Scan for the cell matching the given text and deliver its [x, y] coordinate at center. 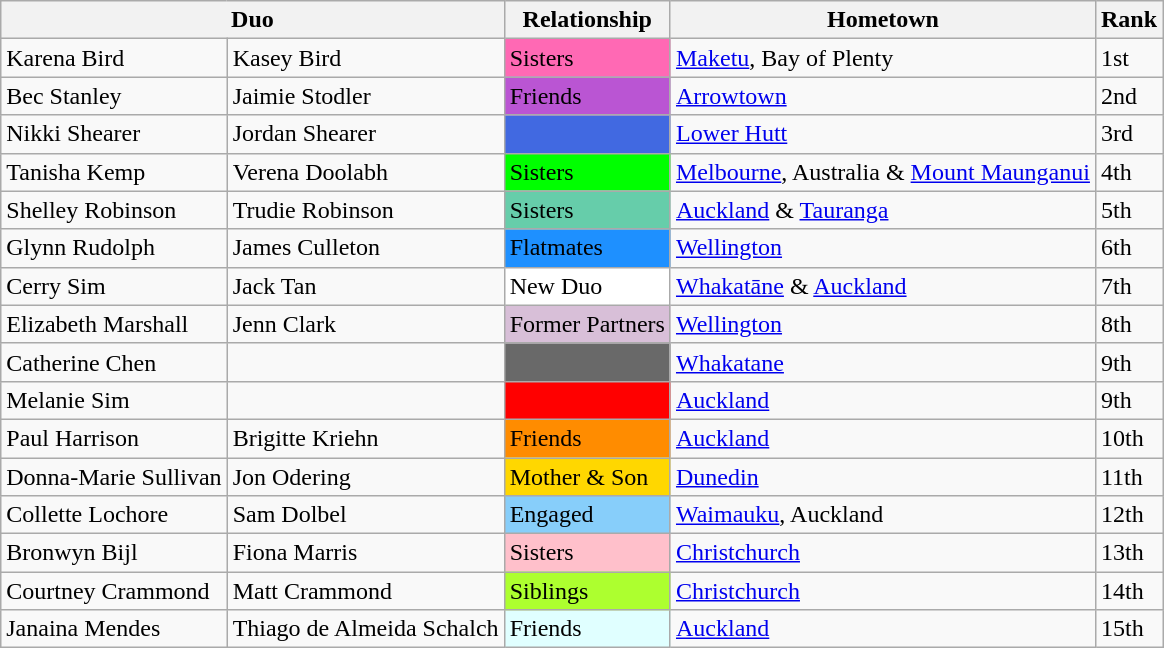
10th [1128, 438]
Mother & Son [587, 477]
Melbourne, Australia & Mount Maunganui [882, 172]
Elizabeth Marshall [114, 324]
Kasey Bird [366, 58]
7th [1128, 286]
Waimauku, Auckland [882, 515]
Tanisha Kemp [114, 172]
Lower Hutt [882, 134]
6th [1128, 248]
Relationship [587, 20]
Verena Doolabh [366, 172]
Catherine Chen [114, 362]
Donna-Marie Sullivan [114, 477]
Nikki Shearer [114, 134]
New Duo [587, 286]
Siblings [587, 591]
Auckland & Tauranga [882, 210]
11th [1128, 477]
Sam Dolbel [366, 515]
Glynn Rudolph [114, 248]
Cerry Sim [114, 286]
Rank [1128, 20]
3rd [1128, 134]
4th [1128, 172]
Jaimie Stodler [366, 96]
Janaina Mendes [114, 629]
Courtney Crammond [114, 591]
8th [1128, 324]
15th [1128, 629]
Maketu, Bay of Plenty [882, 58]
2nd [1128, 96]
1st [1128, 58]
14th [1128, 591]
Matt Crammond [366, 591]
Trudie Robinson [366, 210]
Shelley Robinson [114, 210]
Fiona Marris [366, 553]
Former Partners [587, 324]
Collette Lochore [114, 515]
Flatmates [587, 248]
Engaged [587, 515]
Bec Stanley [114, 96]
Dunedin [882, 477]
Karena Bird [114, 58]
Jenn Clark [366, 324]
5th [1128, 210]
Whakatane [882, 362]
13th [1128, 553]
Jordan Shearer [366, 134]
James Culleton [366, 248]
12th [1128, 515]
Duo [252, 20]
Jack Tan [366, 286]
Thiago de Almeida Schalch [366, 629]
Paul Harrison [114, 438]
Brigitte Kriehn [366, 438]
Hometown [882, 20]
Arrowtown [882, 96]
Melanie Sim [114, 400]
Whakatāne & Auckland [882, 286]
Bronwyn Bijl [114, 553]
Jon Odering [366, 477]
